From the cell containing the given text, extract its center point as [X, Y] coordinate. 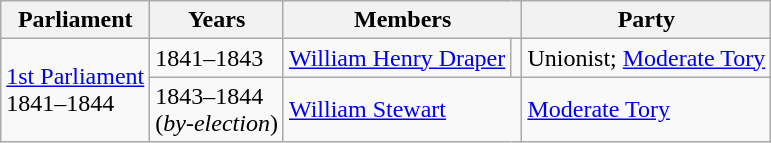
Parliament [76, 20]
1843–1844(by-election) [217, 110]
Years [217, 20]
1st Parliament1841–1844 [76, 90]
1841–1843 [217, 58]
Moderate Tory [646, 110]
William Stewart [402, 110]
Members [402, 20]
Party [646, 20]
Unionist; Moderate Tory [646, 58]
William Henry Draper [396, 58]
